Determine the [X, Y] coordinate at the center of the cell enclosing the given text.  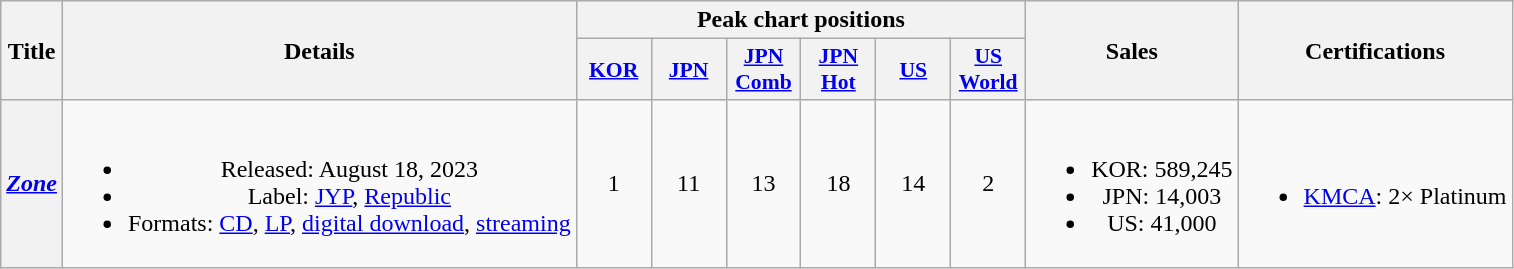
JPNHot [838, 70]
JPNComb [764, 70]
USWorld [988, 70]
US [914, 70]
11 [688, 184]
18 [838, 184]
Sales [1132, 50]
Peak chart positions [800, 20]
Details [319, 50]
Title [32, 50]
JPN [688, 70]
KOR [614, 70]
1 [614, 184]
Released: August 18, 2023Label: JYP, RepublicFormats: CD, LP, digital download, streaming [319, 184]
2 [988, 184]
13 [764, 184]
Zone [32, 184]
KMCA: 2× Platinum [1375, 184]
Certifications [1375, 50]
KOR: 589,245JPN: 14,003US: 41,000 [1132, 184]
14 [914, 184]
